Return the [x, y] coordinate for the center point of the cell that contains the specified text.  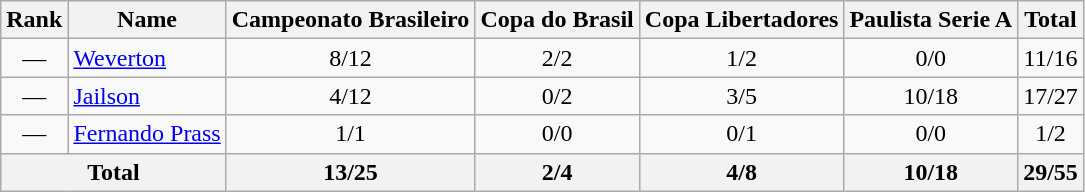
11/16 [1051, 58]
2/2 [557, 58]
2/4 [557, 172]
Copa Libertadores [742, 20]
0/2 [557, 96]
4/12 [350, 96]
Rank [34, 20]
3/5 [742, 96]
0/1 [742, 134]
Fernando Prass [147, 134]
Campeonato Brasileiro [350, 20]
13/25 [350, 172]
1/1 [350, 134]
Jailson [147, 96]
29/55 [1051, 172]
17/27 [1051, 96]
Paulista Serie A [931, 20]
Copa do Brasil [557, 20]
8/12 [350, 58]
4/8 [742, 172]
Weverton [147, 58]
Name [147, 20]
